Identify which cell holds the provided text, then report its (X, Y) central coordinate. 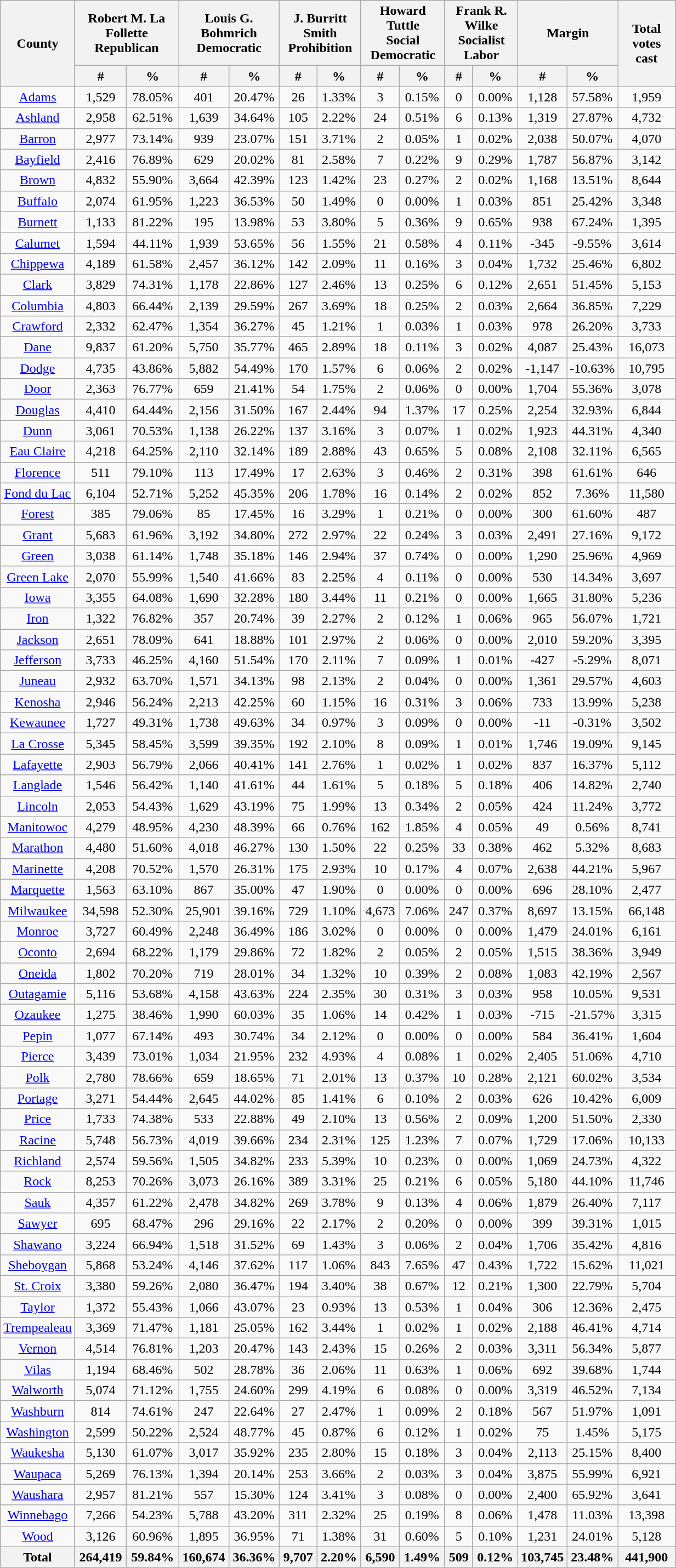
76.13% (152, 1474)
43.20% (254, 1515)
Robert M. La FolletteRepublican (126, 33)
0.36% (422, 222)
2.88% (339, 452)
5,882 (204, 368)
-0.31% (592, 723)
Kenosha (37, 702)
50.07% (592, 139)
117 (298, 1265)
9,172 (647, 535)
25.96% (592, 556)
2.80% (339, 1453)
4,673 (380, 910)
125 (380, 1140)
4,969 (647, 556)
Brown (37, 180)
852 (543, 493)
81.21% (152, 1495)
3,439 (101, 1057)
1.82% (339, 952)
146 (298, 556)
Calumet (37, 243)
23.07% (254, 139)
55.36% (592, 389)
695 (101, 1223)
Door (37, 389)
7,229 (647, 305)
1.42% (339, 180)
1,571 (204, 681)
63.70% (152, 681)
Crawford (37, 327)
35.92% (254, 1453)
Green (37, 556)
3.16% (339, 431)
25.05% (254, 1328)
22.88% (254, 1119)
31.52% (254, 1244)
1,361 (543, 681)
2,977 (101, 139)
43 (380, 452)
3.69% (339, 305)
Sawyer (37, 1223)
33 (458, 848)
3,395 (647, 640)
81.22% (152, 222)
1,290 (543, 556)
Wood (37, 1536)
3,224 (101, 1244)
6,161 (647, 931)
1.41% (339, 1098)
1,178 (204, 284)
9,837 (101, 347)
2,121 (543, 1077)
9,531 (647, 994)
2.43% (339, 1349)
74.31% (152, 284)
2.46% (339, 284)
42.19% (592, 973)
36.41% (592, 1036)
113 (204, 472)
0.67% (422, 1286)
465 (298, 347)
399 (543, 1223)
2.76% (339, 765)
Total votes cast (647, 44)
3,664 (204, 180)
0.43% (496, 1265)
Washburn (37, 1411)
1,066 (204, 1307)
10,795 (647, 368)
296 (204, 1223)
73.14% (152, 139)
66.44% (152, 305)
1,748 (204, 556)
958 (543, 994)
12 (458, 1286)
54.49% (254, 368)
5,153 (647, 284)
76.77% (152, 389)
1,319 (543, 118)
59.26% (152, 1286)
5,074 (101, 1390)
Marathon (37, 848)
50 (298, 201)
53.65% (254, 243)
3.41% (339, 1495)
1.43% (339, 1244)
1.37% (422, 410)
Ozaukee (37, 1015)
36.95% (254, 1536)
31.50% (254, 410)
37 (380, 556)
1,231 (543, 1536)
3,192 (204, 535)
74.38% (152, 1119)
3,311 (543, 1349)
55.90% (152, 180)
50.22% (152, 1432)
9,707 (298, 1557)
7,266 (101, 1515)
3,348 (647, 201)
17.45% (254, 514)
11,580 (647, 493)
70.26% (152, 1182)
5,112 (647, 765)
44 (298, 785)
78.09% (152, 640)
8,400 (647, 1453)
32.11% (592, 452)
1,138 (204, 431)
2,477 (647, 890)
3,697 (647, 577)
11,746 (647, 1182)
Douglas (37, 410)
66.94% (152, 1244)
68.22% (152, 952)
0.42% (422, 1015)
533 (204, 1119)
5,236 (647, 597)
Louis G. BohmrichDemocratic (229, 33)
17.06% (592, 1140)
3,038 (101, 556)
51.45% (592, 284)
2,248 (204, 931)
3,534 (647, 1077)
Dane (37, 347)
70.53% (152, 431)
44.02% (254, 1098)
2.63% (339, 472)
56.07% (592, 618)
1,300 (543, 1286)
13.51% (592, 180)
43.07% (254, 1307)
1,732 (543, 264)
357 (204, 618)
Pepin (37, 1036)
32.14% (254, 452)
56.73% (152, 1140)
124 (298, 1495)
733 (543, 702)
26.22% (254, 431)
511 (101, 472)
21.41% (254, 389)
63.10% (152, 890)
55.43% (152, 1307)
6,565 (647, 452)
2,740 (647, 785)
34,598 (101, 910)
851 (543, 201)
48.77% (254, 1432)
3,271 (101, 1098)
Ashland (37, 118)
1,140 (204, 785)
2,457 (204, 264)
939 (204, 139)
56.34% (592, 1349)
27.16% (592, 535)
8,683 (647, 848)
2,780 (101, 1077)
1,194 (101, 1370)
2,074 (101, 201)
2,156 (204, 410)
0.39% (422, 973)
7.06% (422, 910)
1,372 (101, 1307)
1,733 (101, 1119)
1,015 (647, 1223)
35.42% (592, 1244)
43.19% (254, 806)
167 (298, 410)
49.63% (254, 723)
195 (204, 222)
59.56% (152, 1161)
28.10% (592, 890)
25.15% (592, 1453)
5,748 (101, 1140)
41.61% (254, 785)
0.34% (422, 806)
61.22% (152, 1202)
2,070 (101, 577)
81 (298, 159)
13.98% (254, 222)
424 (543, 806)
26.40% (592, 1202)
30 (380, 994)
16,073 (647, 347)
398 (543, 472)
4,732 (647, 118)
2,363 (101, 389)
Oneida (37, 973)
3,017 (204, 1453)
0.53% (422, 1307)
389 (298, 1182)
56 (298, 243)
39.31% (592, 1223)
502 (204, 1370)
5,345 (101, 744)
18.65% (254, 1077)
25.46% (592, 264)
Langlade (37, 785)
3,772 (647, 806)
206 (298, 493)
Clark (37, 284)
Winnebago (37, 1515)
8,644 (647, 180)
4,322 (647, 1161)
493 (204, 1036)
0.27% (422, 180)
2.13% (339, 681)
5,180 (543, 1182)
61.96% (152, 535)
1,629 (204, 806)
938 (543, 222)
61.60% (592, 514)
36.49% (254, 931)
20.74% (254, 618)
0.20% (422, 1223)
Oconto (37, 952)
1,077 (101, 1036)
1,133 (101, 222)
35 (298, 1015)
54.43% (152, 806)
6,590 (380, 1557)
4.93% (339, 1057)
38 (380, 1286)
Jefferson (37, 660)
69 (298, 1244)
53 (298, 222)
3.71% (339, 139)
Margin (568, 33)
0.15% (422, 97)
1,128 (543, 97)
Waushara (37, 1495)
0.93% (339, 1307)
38.46% (152, 1015)
78.66% (152, 1077)
2,010 (543, 640)
-1,147 (543, 368)
Trempealeau (37, 1328)
3.66% (339, 1474)
1,639 (204, 118)
4,714 (647, 1328)
73.01% (152, 1057)
1,529 (101, 97)
1,275 (101, 1015)
18.88% (254, 640)
194 (298, 1286)
3,641 (647, 1495)
-10.63% (592, 368)
0.23% (422, 1161)
Eau Claire (37, 452)
County (37, 44)
0.19% (422, 1515)
-345 (543, 243)
3,875 (543, 1474)
269 (298, 1202)
1,704 (543, 389)
Total (37, 1557)
22.64% (254, 1411)
11.24% (592, 806)
4,357 (101, 1202)
232 (298, 1057)
234 (298, 1140)
J. Burritt SmithProhibition (320, 33)
1,395 (647, 222)
0.28% (496, 1077)
186 (298, 931)
32.93% (592, 410)
30.74% (254, 1036)
39.16% (254, 910)
584 (543, 1036)
1,203 (204, 1349)
15.30% (254, 1495)
3.02% (339, 931)
0.29% (496, 159)
137 (298, 431)
1.38% (339, 1536)
32.28% (254, 597)
35.00% (254, 890)
692 (543, 1370)
123 (298, 180)
Juneau (37, 681)
60.03% (254, 1015)
0.58% (422, 243)
641 (204, 640)
Columbia (37, 305)
2.17% (339, 1223)
5,868 (101, 1265)
7.36% (592, 493)
3.80% (339, 222)
5,750 (204, 347)
13.99% (592, 702)
Washington (37, 1432)
46.41% (592, 1328)
2,254 (543, 410)
2.25% (339, 577)
39.68% (592, 1370)
7,117 (647, 1202)
0.74% (422, 556)
1,787 (543, 159)
141 (298, 765)
1.99% (339, 806)
1,594 (101, 243)
40.41% (254, 765)
814 (101, 1411)
1,200 (543, 1119)
4,218 (101, 452)
406 (543, 785)
0.16% (422, 264)
Forest (37, 514)
Waupaca (37, 1474)
306 (543, 1307)
45.35% (254, 493)
8,741 (647, 827)
1,879 (543, 1202)
64.44% (152, 410)
1.57% (339, 368)
299 (298, 1390)
Green Lake (37, 577)
2,080 (204, 1286)
76.82% (152, 618)
2,139 (204, 305)
2,638 (543, 869)
160,674 (204, 1557)
105 (298, 118)
3,614 (647, 243)
978 (543, 327)
1,168 (543, 180)
509 (458, 1557)
78.05% (152, 97)
98 (298, 681)
Marquette (37, 890)
70.52% (152, 869)
Dodge (37, 368)
2,932 (101, 681)
441,900 (647, 1557)
79.06% (152, 514)
43.86% (152, 368)
53.68% (152, 994)
1,540 (204, 577)
Adams (37, 97)
4,514 (101, 1349)
83 (298, 577)
49.31% (152, 723)
4,189 (101, 264)
2.09% (339, 264)
3.31% (339, 1182)
Fond du Lac (37, 493)
0.17% (422, 869)
4,070 (647, 139)
28.78% (254, 1370)
67.14% (152, 1036)
3,315 (647, 1015)
29.57% (592, 681)
1,729 (543, 1140)
Manitowoc (37, 827)
2.89% (339, 347)
4,816 (647, 1244)
21 (380, 243)
1,570 (204, 869)
Richland (37, 1161)
2.22% (339, 118)
Lincoln (37, 806)
5,238 (647, 702)
4,710 (647, 1057)
44.10% (592, 1182)
22.79% (592, 1286)
0.63% (422, 1370)
94 (380, 410)
1.32% (339, 973)
2.11% (339, 660)
192 (298, 744)
0.97% (339, 723)
58.45% (152, 744)
20.02% (254, 159)
5,252 (204, 493)
2,475 (647, 1307)
4,410 (101, 410)
Sauk (37, 1202)
2,113 (543, 1453)
1,923 (543, 431)
4,340 (647, 431)
Marinette (37, 869)
0.22% (422, 159)
13.15% (592, 910)
42.39% (254, 180)
Monroe (37, 931)
253 (298, 1474)
60.96% (152, 1536)
843 (380, 1265)
39 (298, 618)
46.52% (592, 1390)
5,877 (647, 1349)
5,128 (647, 1536)
143 (298, 1349)
10.05% (592, 994)
1,744 (647, 1370)
1,083 (543, 973)
4,146 (204, 1265)
1,518 (204, 1244)
1,746 (543, 744)
12.36% (592, 1307)
2,066 (204, 765)
3,319 (543, 1390)
0.60% (422, 1536)
2,038 (543, 139)
76.89% (152, 159)
65.92% (592, 1495)
4,480 (101, 848)
64.08% (152, 597)
34.13% (254, 681)
Buffalo (37, 201)
Walworth (37, 1390)
4,018 (204, 848)
3,126 (101, 1536)
56.79% (152, 765)
56.42% (152, 785)
35.18% (254, 556)
46.27% (254, 848)
5,788 (204, 1515)
48.39% (254, 827)
2,330 (647, 1119)
1.61% (339, 785)
2,400 (543, 1495)
3,949 (647, 952)
1.21% (339, 327)
Frank R. WilkeSocialist Labor (481, 33)
-5.29% (592, 660)
101 (298, 640)
61.58% (152, 264)
2,957 (101, 1495)
64.25% (152, 452)
224 (298, 994)
4,832 (101, 180)
2,332 (101, 327)
31.80% (592, 597)
2,478 (204, 1202)
4,230 (204, 827)
1,755 (204, 1390)
1,706 (543, 1244)
272 (298, 535)
3,061 (101, 431)
71.47% (152, 1328)
5.32% (592, 848)
Howard TuttleSocial Democratic (402, 33)
Bayfield (37, 159)
16.37% (592, 765)
72 (298, 952)
36.27% (254, 327)
-427 (543, 660)
4,803 (101, 305)
-9.55% (592, 243)
0.87% (339, 1432)
34.64% (254, 118)
Milwaukee (37, 910)
1,223 (204, 201)
36.36% (254, 1557)
3,727 (101, 931)
2,524 (204, 1432)
60.49% (152, 931)
Vernon (37, 1349)
11.03% (592, 1515)
24.73% (592, 1161)
22.86% (254, 284)
3,142 (647, 159)
Vilas (37, 1370)
2,903 (101, 765)
1.45% (592, 1432)
1.75% (339, 389)
25,901 (204, 910)
6,009 (647, 1098)
2.93% (339, 869)
719 (204, 973)
21.95% (254, 1057)
Waukesha (37, 1453)
646 (647, 472)
6,104 (101, 493)
2,405 (543, 1057)
696 (543, 890)
264,419 (101, 1557)
61.61% (592, 472)
25.43% (592, 347)
4,279 (101, 827)
59.20% (592, 640)
46.25% (152, 660)
-11 (543, 723)
2,416 (101, 159)
70.20% (152, 973)
1,515 (543, 952)
24 (380, 118)
2.58% (339, 159)
867 (204, 890)
4,603 (647, 681)
2,574 (101, 1161)
2.35% (339, 994)
4,208 (101, 869)
1,354 (204, 327)
Shawano (37, 1244)
36.12% (254, 264)
52.30% (152, 910)
385 (101, 514)
0.14% (422, 493)
2,053 (101, 806)
487 (647, 514)
142 (298, 264)
3,380 (101, 1286)
267 (298, 305)
26.16% (254, 1182)
1,505 (204, 1161)
26.20% (592, 327)
1.33% (339, 97)
5,175 (647, 1432)
68.47% (152, 1223)
26.31% (254, 869)
3,829 (101, 284)
1,179 (204, 952)
2,110 (204, 452)
24.60% (254, 1390)
54 (298, 389)
54.23% (152, 1515)
74.61% (152, 1411)
29.59% (254, 305)
51.06% (592, 1057)
1,939 (204, 243)
11,021 (647, 1265)
5,683 (101, 535)
7,134 (647, 1390)
1,034 (204, 1057)
0.51% (422, 118)
44.31% (592, 431)
20.14% (254, 1474)
2,664 (543, 305)
4,160 (204, 660)
29.86% (254, 952)
Pierce (37, 1057)
5.39% (339, 1161)
1.50% (339, 848)
60 (298, 702)
1,604 (647, 1036)
25.42% (592, 201)
-21.57% (592, 1015)
1,322 (101, 618)
1.10% (339, 910)
2,213 (204, 702)
401 (204, 97)
19.09% (592, 744)
4,019 (204, 1140)
1,722 (543, 1265)
0.76% (339, 827)
3.29% (339, 514)
567 (543, 1411)
1,181 (204, 1328)
1,394 (204, 1474)
2,946 (101, 702)
103,745 (543, 1557)
2.12% (339, 1036)
37.62% (254, 1265)
626 (543, 1098)
35.77% (254, 347)
Iowa (37, 597)
Lafayette (37, 765)
8,697 (543, 910)
5,704 (647, 1286)
2.47% (339, 1411)
2,567 (647, 973)
1,690 (204, 597)
36.85% (592, 305)
1,959 (647, 97)
1,738 (204, 723)
130 (298, 848)
36 (298, 1370)
5,116 (101, 994)
51.54% (254, 660)
44.21% (592, 869)
3.78% (339, 1202)
9,145 (647, 744)
1.78% (339, 493)
48.95% (152, 827)
66,148 (647, 910)
1,990 (204, 1015)
8,253 (101, 1182)
530 (543, 577)
Sheboygan (37, 1265)
2.01% (339, 1077)
4,087 (543, 347)
Florence (37, 472)
2,491 (543, 535)
8,071 (647, 660)
2.20% (339, 1557)
4,735 (101, 368)
5,130 (101, 1453)
1.85% (422, 827)
23.48% (592, 1557)
44.11% (152, 243)
14.34% (592, 577)
5,269 (101, 1474)
1,665 (543, 597)
42.25% (254, 702)
Chippewa (37, 264)
28.01% (254, 973)
557 (204, 1495)
0.38% (496, 848)
0.26% (422, 1349)
Rock (37, 1182)
59.84% (152, 1557)
629 (204, 159)
Iron (37, 618)
2.31% (339, 1140)
3,369 (101, 1328)
6,802 (647, 264)
61.20% (152, 347)
2,599 (101, 1432)
3,599 (204, 744)
151 (298, 139)
60.02% (592, 1077)
1,069 (543, 1161)
62.51% (152, 118)
17.49% (254, 472)
Grant (37, 535)
53.24% (152, 1265)
6,921 (647, 1474)
15.62% (592, 1265)
54.44% (152, 1098)
Burnett (37, 222)
7.65% (422, 1265)
1,478 (543, 1515)
La Crosse (37, 744)
180 (298, 597)
1,721 (647, 618)
36.47% (254, 1286)
2,645 (204, 1098)
76.81% (152, 1349)
1.90% (339, 890)
39.35% (254, 744)
27.87% (592, 118)
14.82% (592, 785)
2.44% (339, 410)
4.19% (339, 1390)
34.80% (254, 535)
Portage (37, 1098)
10.42% (592, 1098)
2.32% (339, 1515)
127 (298, 284)
1,895 (204, 1536)
2,188 (543, 1328)
14 (380, 1015)
2,108 (543, 452)
1.23% (422, 1140)
13,398 (647, 1515)
Racine (37, 1140)
462 (543, 848)
2,958 (101, 118)
26 (298, 97)
Taylor (37, 1307)
61.07% (152, 1453)
1.15% (339, 702)
36.53% (254, 201)
Price (37, 1119)
837 (543, 765)
31 (380, 1536)
0.46% (422, 472)
38.36% (592, 952)
5,967 (647, 869)
233 (298, 1161)
57.58% (592, 97)
56.87% (592, 159)
61.14% (152, 556)
1,727 (101, 723)
1,479 (543, 931)
41.66% (254, 577)
51.50% (592, 1119)
68.46% (152, 1370)
Jackson (37, 640)
27 (298, 1411)
311 (298, 1515)
Outagamie (37, 994)
1,091 (647, 1411)
71.12% (152, 1390)
3,078 (647, 389)
52.71% (152, 493)
235 (298, 1453)
189 (298, 452)
-715 (543, 1015)
1,546 (101, 785)
10,133 (647, 1140)
Kewaunee (37, 723)
2.27% (339, 618)
6,844 (647, 410)
965 (543, 618)
175 (298, 869)
39.66% (254, 1140)
67.24% (592, 222)
66 (298, 827)
Barron (37, 139)
56.24% (152, 702)
Polk (37, 1077)
43.63% (254, 994)
3,073 (204, 1182)
0.24% (422, 535)
3,355 (101, 597)
4,158 (204, 994)
1.55% (339, 243)
79.10% (152, 472)
51.60% (152, 848)
St. Croix (37, 1286)
300 (543, 514)
2.06% (339, 1370)
29.16% (254, 1223)
51.97% (592, 1411)
729 (298, 910)
62.47% (152, 327)
3,502 (647, 723)
1,802 (101, 973)
2.94% (339, 556)
2,694 (101, 952)
61.95% (152, 201)
3.40% (339, 1286)
1,563 (101, 890)
Dunn (37, 431)
